Determine the (X, Y) coordinate at the center of the cell enclosing the given text.  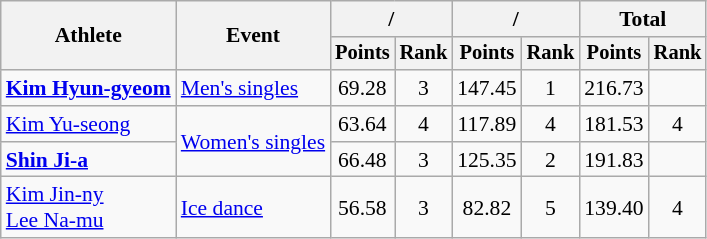
Athlete (88, 36)
Total (642, 19)
82.82 (486, 208)
216.73 (614, 88)
5 (551, 208)
Kim Hyun-gyeom (88, 88)
147.45 (486, 88)
139.40 (614, 208)
117.89 (486, 124)
Kim Jin-nyLee Na-mu (88, 208)
Men's singles (253, 88)
2 (551, 160)
1 (551, 88)
191.83 (614, 160)
Ice dance (253, 208)
Women's singles (253, 142)
56.58 (362, 208)
125.35 (486, 160)
63.64 (362, 124)
181.53 (614, 124)
Shin Ji-a (88, 160)
66.48 (362, 160)
Kim Yu-seong (88, 124)
69.28 (362, 88)
Event (253, 36)
